From the cell containing the given text, extract its center point as [X, Y] coordinate. 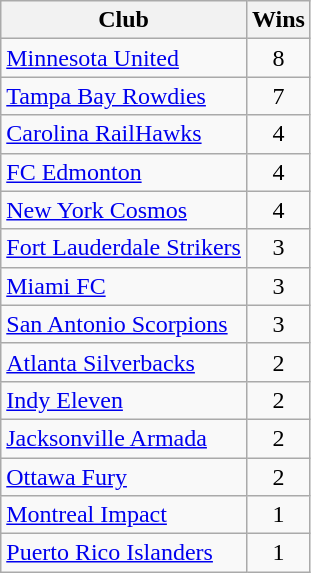
Montreal Impact [124, 515]
Puerto Rico Islanders [124, 553]
Minnesota United [124, 58]
Atlanta Silverbacks [124, 362]
Ottawa Fury [124, 477]
Club [124, 20]
San Antonio Scorpions [124, 324]
New York Cosmos [124, 210]
Wins [278, 20]
7 [278, 96]
FC Edmonton [124, 172]
Indy Eleven [124, 400]
8 [278, 58]
Tampa Bay Rowdies [124, 96]
Carolina RailHawks [124, 134]
Fort Lauderdale Strikers [124, 248]
Miami FC [124, 286]
Jacksonville Armada [124, 438]
